Provide the [X, Y] coordinate of the cell's center where the given text is located.  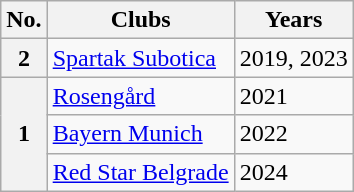
2024 [294, 172]
2019, 2023 [294, 58]
2 [24, 58]
Years [294, 20]
2022 [294, 134]
Red Star Belgrade [140, 172]
Bayern Munich [140, 134]
Rosengård [140, 96]
2021 [294, 96]
No. [24, 20]
Spartak Subotica [140, 58]
1 [24, 134]
Clubs [140, 20]
